Return [X, Y] of the center of cell containing provided text 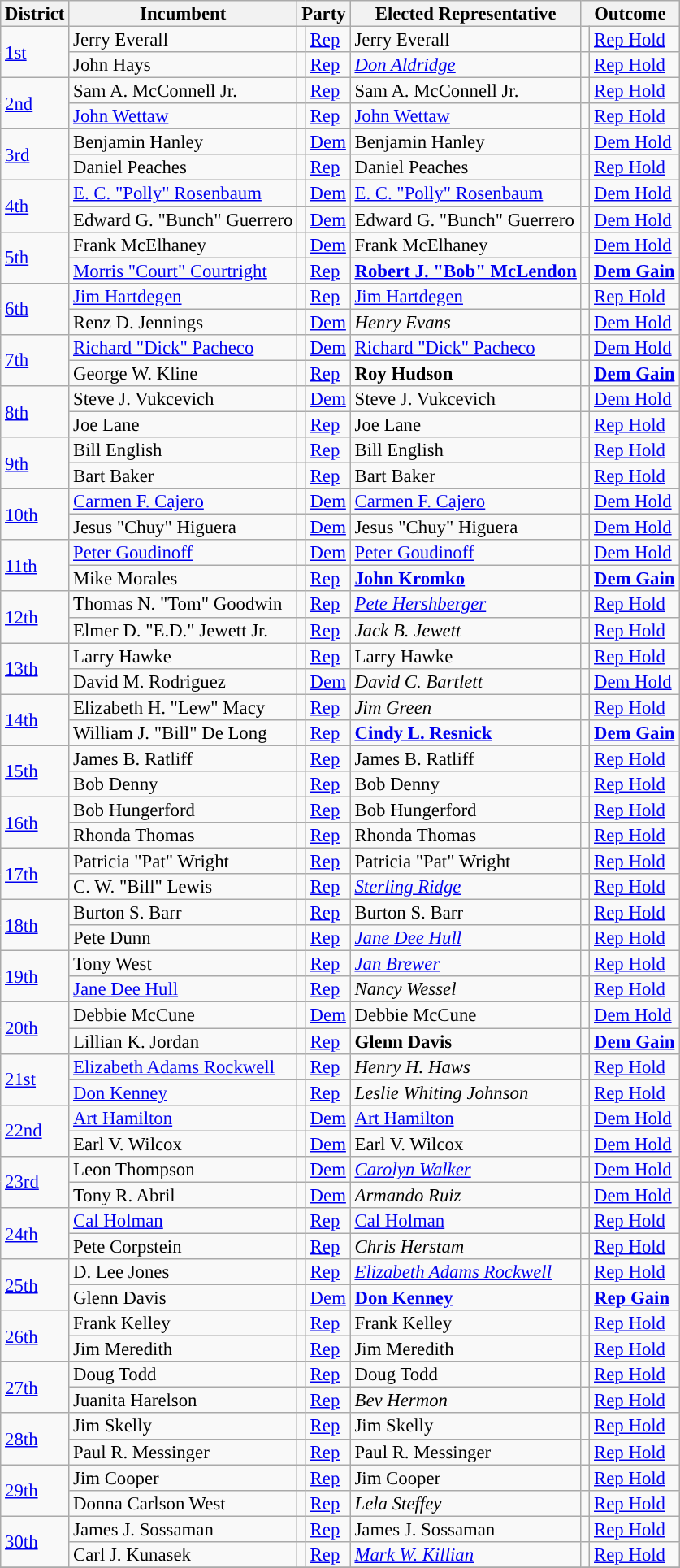
17th [35, 875]
Sterling Ridge [466, 887]
18th [35, 925]
Outcome [630, 14]
Pete Corpstein [184, 1246]
Bev Hermon [466, 1401]
10th [35, 514]
Carl J. Kunasek [184, 1555]
Robert J. "Bob" McLendon [466, 271]
28th [35, 1439]
Leslie Whiting Johnson [466, 1092]
Lillian K. Jordan [184, 1041]
Incumbent [184, 14]
11th [35, 566]
4th [35, 206]
26th [35, 1336]
Juanita Harelson [184, 1401]
Donna Carlson West [184, 1503]
14th [35, 720]
Nancy Wessel [466, 990]
C. W. "Bill" Lewis [184, 887]
Pete Hershberger [466, 605]
Renz D. Jennings [184, 322]
Carolyn Walker [466, 1170]
24th [35, 1234]
Jim Green [466, 707]
2nd [35, 104]
Cindy L. Resnick [466, 733]
12th [35, 618]
22nd [35, 1130]
D. Lee Jones [184, 1272]
John Kromko [466, 579]
13th [35, 668]
23rd [35, 1182]
Elizabeth H. "Lew" Macy [184, 707]
Henry H. Haws [466, 1066]
25th [35, 1284]
15th [35, 771]
George W. Kline [184, 373]
Mike Morales [184, 579]
Jack B. Jewett [466, 630]
9th [35, 463]
Henry Evans [466, 322]
Jan Brewer [466, 964]
21st [35, 1079]
David M. Rodriguez [184, 681]
Tony R. Abril [184, 1195]
William J. "Bill" De Long [184, 733]
8th [35, 411]
Tony West [184, 964]
Thomas N. "Tom" Goodwin [184, 605]
David C. Bartlett [466, 681]
Party [323, 14]
30th [35, 1541]
Leon Thompson [184, 1170]
Morris "Court" Courtright [184, 271]
John Hays [184, 65]
16th [35, 823]
Don Aldridge [466, 65]
Rep Gain [635, 1298]
20th [35, 1027]
Armando Ruiz [466, 1195]
6th [35, 309]
7th [35, 361]
3rd [35, 154]
Pete Dunn [184, 938]
Roy Hudson [466, 373]
Chris Herstam [466, 1246]
District [35, 14]
Elected Representative [466, 14]
5th [35, 257]
1st [35, 52]
Mark W. Killian [466, 1555]
19th [35, 977]
27th [35, 1387]
29th [35, 1491]
Elmer D. "E.D." Jewett Jr. [184, 630]
Lela Steffey [466, 1503]
